Provide the [x, y] coordinate of the cell's center where the given text is located.  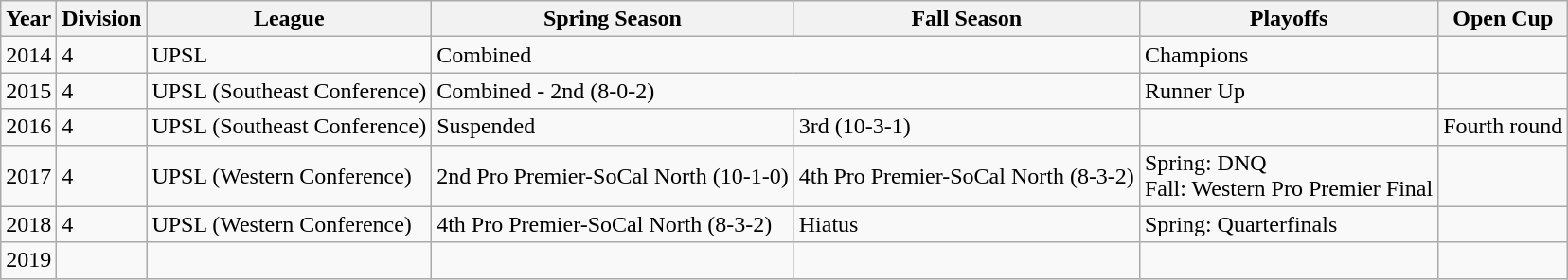
2016 [28, 127]
Suspended [614, 127]
Fourth round [1504, 127]
2018 [28, 224]
2014 [28, 55]
League [290, 19]
Playoffs [1288, 19]
Combined - 2nd (8-0-2) [786, 91]
Spring Season [614, 19]
Division [102, 19]
2015 [28, 91]
Fall Season [966, 19]
3rd (10-3-1) [966, 127]
Hiatus [966, 224]
Runner Up [1288, 91]
2nd Pro Premier-SoCal North (10-1-0) [614, 176]
Champions [1288, 55]
Spring: Quarterfinals [1288, 224]
UPSL [290, 55]
Open Cup [1504, 19]
2019 [28, 260]
Combined [786, 55]
2017 [28, 176]
Spring: DNQFall: Western Pro Premier Final [1288, 176]
Year [28, 19]
